Scan for the cell matching the given text and deliver its [x, y] coordinate at center. 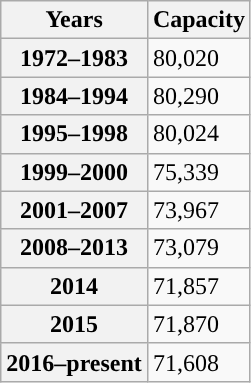
71,608 [198, 362]
Capacity [198, 20]
2014 [74, 286]
Years [74, 20]
80,020 [198, 58]
2008–2013 [74, 248]
71,857 [198, 286]
73,967 [198, 210]
2015 [74, 324]
73,079 [198, 248]
80,024 [198, 134]
75,339 [198, 172]
1972–1983 [74, 58]
2016–present [74, 362]
2001–2007 [74, 210]
1984–1994 [74, 96]
71,870 [198, 324]
1995–1998 [74, 134]
1999–2000 [74, 172]
80,290 [198, 96]
